Provide the [x, y] coordinate of the cell's center where the given text is located.  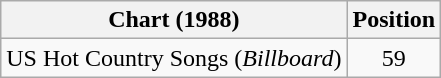
Position [394, 20]
59 [394, 58]
US Hot Country Songs (Billboard) [174, 58]
Chart (1988) [174, 20]
